Locate the cell with the specified text and output its [x, y] center coordinate. 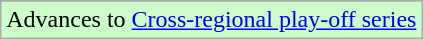
Advances to Cross-regional play-off series [212, 20]
